Find where the given text appears and provide that cell's center as (x, y) coordinate. 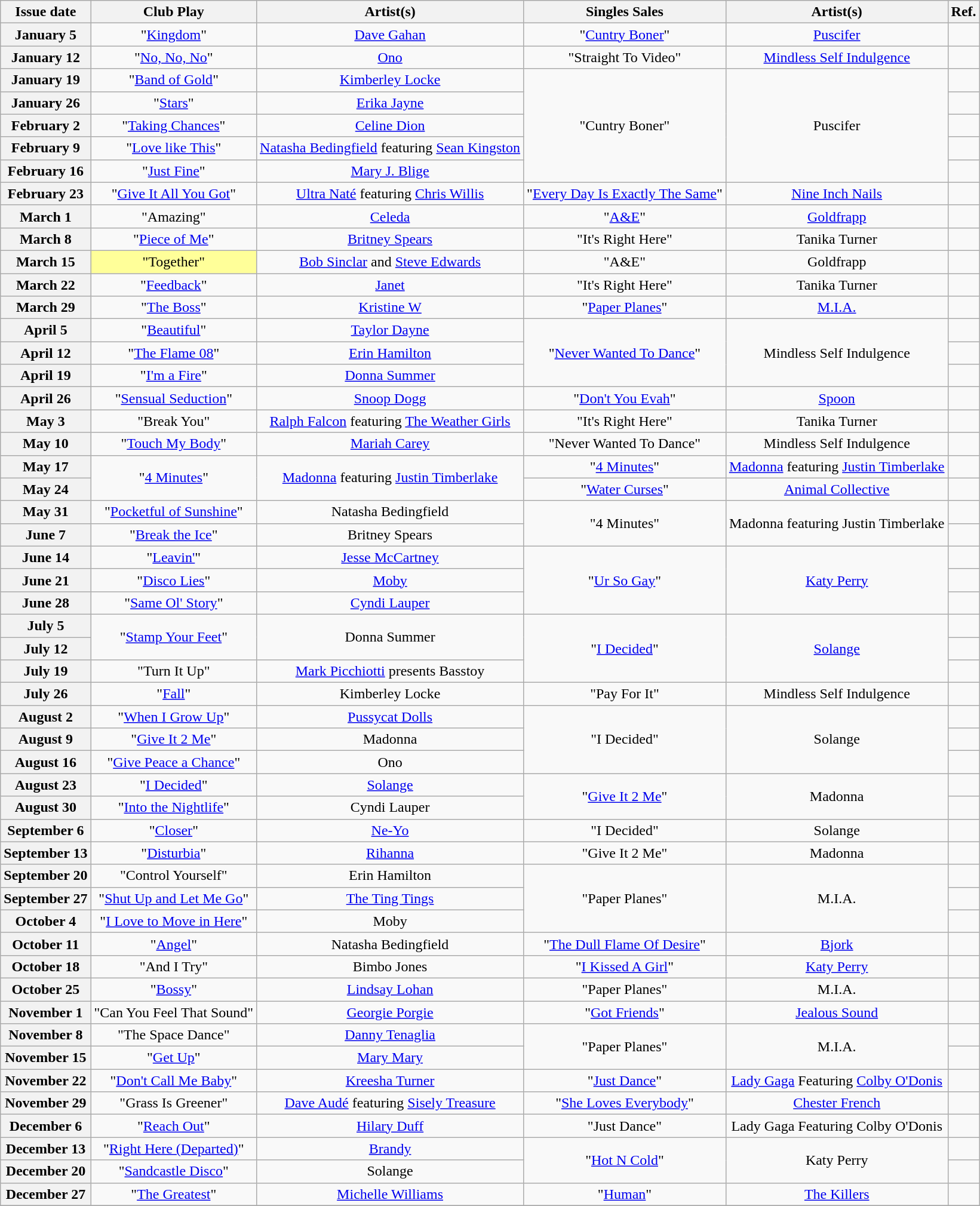
August 16 (45, 762)
"Leavin'" (174, 557)
Celeda (391, 216)
October 25 (45, 989)
February 23 (45, 194)
"Disturbia" (174, 853)
May 17 (45, 467)
November 8 (45, 1035)
December 13 (45, 1149)
Mary J. Blige (391, 171)
"Angel" (174, 944)
"Touch My Body" (174, 444)
"Sandcastle Disco" (174, 1171)
July 19 (45, 671)
"Stamp Your Feet" (174, 637)
"Water Curses" (625, 489)
Spoon (837, 398)
"Shut Up and Let Me Go" (174, 898)
Ultra Naté featuring Chris Willis (391, 194)
"Piece of Me" (174, 239)
Erika Jayne (391, 103)
"Don't Call Me Baby" (174, 1081)
Michelle Williams (391, 1194)
The Killers (837, 1194)
"Break You" (174, 421)
January 19 (45, 80)
"Bossy" (174, 989)
January 26 (45, 103)
"Pay For It" (625, 694)
"The Greatest" (174, 1194)
November 15 (45, 1058)
Lindsay Lohan (391, 989)
June 28 (45, 603)
Dave Gahan (391, 35)
Georgie Porgie (391, 1012)
Mark Picchiotti presents Basstoy (391, 671)
March 8 (45, 239)
"Straight To Video" (625, 57)
"Taking Chances" (174, 125)
"Band of Gold" (174, 80)
"Into the Nightlife" (174, 808)
November 29 (45, 1103)
June 21 (45, 580)
"Feedback" (174, 285)
"Kingdom" (174, 35)
"The Space Dance" (174, 1035)
March 22 (45, 285)
"Can You Feel That Sound" (174, 1012)
"Same Ol' Story" (174, 603)
Natasha Bedingfield featuring Sean Kingston (391, 148)
Issue date (45, 12)
May 3 (45, 421)
Janet (391, 285)
August 23 (45, 785)
Jesse McCartney (391, 557)
"I'm a Fire" (174, 376)
Ne-Yo (391, 830)
November 22 (45, 1081)
"Fall" (174, 694)
September 13 (45, 853)
Mariah Carey (391, 444)
April 12 (45, 353)
April 19 (45, 376)
Pussycat Dolls (391, 717)
"Every Day Is Exactly The Same" (625, 194)
Chester French (837, 1103)
June 7 (45, 535)
October 18 (45, 966)
"Get Up" (174, 1058)
February 9 (45, 148)
Mary Mary (391, 1058)
The Ting Tings (391, 898)
Taylor Dayne (391, 330)
Ref. (964, 12)
May 31 (45, 512)
January 5 (45, 35)
September 20 (45, 876)
August 2 (45, 717)
Brandy (391, 1149)
"Together" (174, 262)
Dave Audé featuring Sisely Treasure (391, 1103)
"Amazing" (174, 216)
Club Play (174, 12)
Kristine W (391, 308)
"Beautiful" (174, 330)
"Ur So Gay" (625, 580)
"Human" (625, 1194)
"Reach Out" (174, 1126)
July 26 (45, 694)
Bimbo Jones (391, 966)
"Grass Is Greener" (174, 1103)
"The Dull Flame Of Desire" (625, 944)
November 1 (45, 1012)
"Turn It Up" (174, 671)
"No, No, No" (174, 57)
May 24 (45, 489)
"The Flame 08" (174, 353)
October 11 (45, 944)
March 15 (45, 262)
"She Loves Everybody" (625, 1103)
"Disco Lies" (174, 580)
Snoop Dogg (391, 398)
December 27 (45, 1194)
Hilary Duff (391, 1126)
Bjork (837, 944)
"Don't You Evah" (625, 398)
December 20 (45, 1171)
"Break the Ice" (174, 535)
"When I Grow Up" (174, 717)
"And I Try" (174, 966)
July 12 (45, 648)
"Sensual Seduction" (174, 398)
"Got Friends" (625, 1012)
September 27 (45, 898)
Nine Inch Nails (837, 194)
October 4 (45, 921)
"Pocketful of Sunshine" (174, 512)
June 14 (45, 557)
Rihanna (391, 853)
"Closer" (174, 830)
September 6 (45, 830)
Bob Sinclar and Steve Edwards (391, 262)
August 9 (45, 739)
"The Boss" (174, 308)
August 30 (45, 808)
March 1 (45, 216)
February 16 (45, 171)
"Control Yourself" (174, 876)
"I Kissed A Girl" (625, 966)
"Love like This" (174, 148)
"Just Fine" (174, 171)
"Give It All You Got" (174, 194)
Animal Collective (837, 489)
Singles Sales (625, 12)
"Give Peace a Chance" (174, 762)
Jealous Sound (837, 1012)
February 2 (45, 125)
"I Love to Move in Here" (174, 921)
Ralph Falcon featuring The Weather Girls (391, 421)
January 12 (45, 57)
Kreesha Turner (391, 1081)
"Stars" (174, 103)
April 5 (45, 330)
December 6 (45, 1126)
March 29 (45, 308)
May 10 (45, 444)
Danny Tenaglia (391, 1035)
July 5 (45, 625)
Celine Dion (391, 125)
"Hot N Cold" (625, 1160)
"Right Here (Departed)" (174, 1149)
April 26 (45, 398)
